Return (x, y) of the center of cell containing provided text 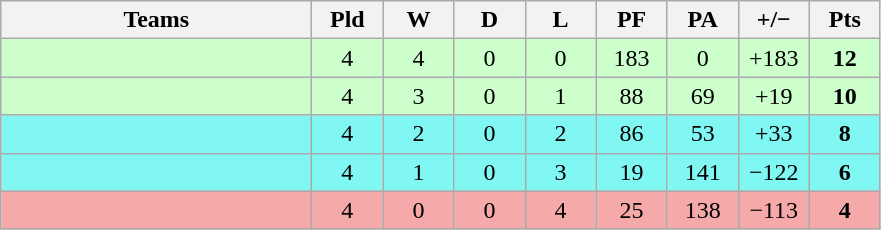
Pld (348, 20)
183 (632, 58)
53 (702, 134)
86 (632, 134)
Teams (156, 20)
−113 (774, 210)
141 (702, 172)
19 (632, 172)
12 (844, 58)
W (418, 20)
69 (702, 96)
+33 (774, 134)
+183 (774, 58)
+/− (774, 20)
138 (702, 210)
10 (844, 96)
−122 (774, 172)
Pts (844, 20)
25 (632, 210)
D (490, 20)
+19 (774, 96)
8 (844, 134)
PA (702, 20)
PF (632, 20)
88 (632, 96)
6 (844, 172)
L (560, 20)
